Return (X, Y) of the center of cell containing provided text 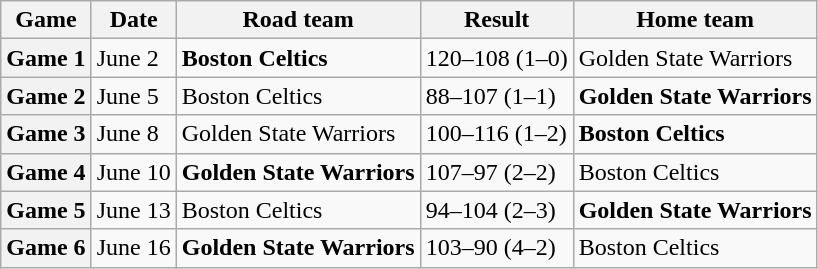
Game 4 (46, 172)
June 16 (134, 248)
Game 6 (46, 248)
100–116 (1–2) (496, 134)
June 10 (134, 172)
107–97 (2–2) (496, 172)
Game 1 (46, 58)
Road team (298, 20)
Game 2 (46, 96)
June 5 (134, 96)
June 8 (134, 134)
Game 3 (46, 134)
Date (134, 20)
June 2 (134, 58)
88–107 (1–1) (496, 96)
Home team (695, 20)
Result (496, 20)
94–104 (2–3) (496, 210)
Game 5 (46, 210)
120–108 (1–0) (496, 58)
Game (46, 20)
June 13 (134, 210)
103–90 (4–2) (496, 248)
